Return the (x, y) coordinate for the center point of the cell that contains the specified text.  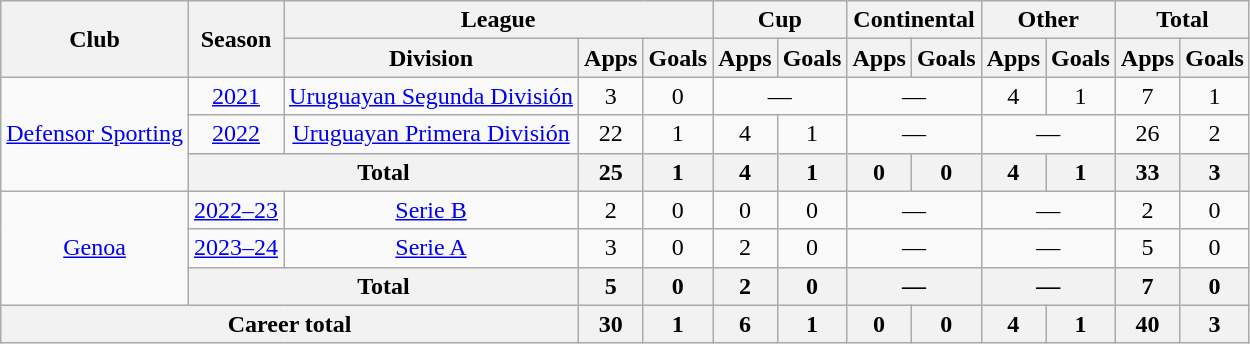
2023–24 (236, 248)
22 (611, 134)
Serie A (432, 248)
6 (745, 324)
26 (1147, 134)
25 (611, 172)
2022 (236, 134)
Season (236, 39)
33 (1147, 172)
Uruguayan Segunda División (432, 96)
Division (432, 58)
2021 (236, 96)
Other (1048, 20)
30 (611, 324)
Cup (780, 20)
Defensor Sporting (95, 134)
2022–23 (236, 210)
Serie B (432, 210)
Uruguayan Primera División (432, 134)
League (498, 20)
Genoa (95, 248)
Career total (290, 324)
Continental (914, 20)
Club (95, 39)
40 (1147, 324)
